Output the (X, Y) coordinate of the center of the cell containing the given text.  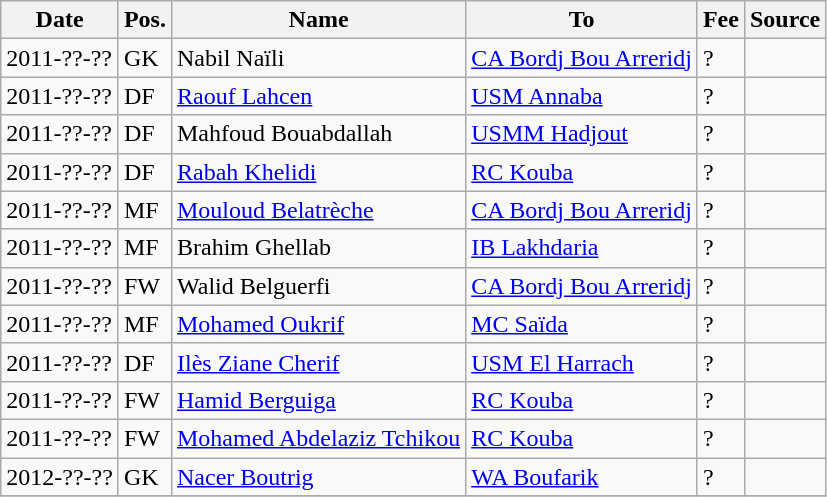
USM El Harrach (582, 362)
Mohamed Abdelaziz Tchikou (318, 438)
Mouloud Belatrèche (318, 210)
To (582, 20)
Brahim Ghellab (318, 248)
Date (60, 20)
Pos. (144, 20)
2012-??-?? (60, 477)
Fee (720, 20)
IB Lakhdaria (582, 248)
Nabil Naïli (318, 58)
Mahfoud Bouabdallah (318, 134)
USM Annaba (582, 96)
Walid Belguerfi (318, 286)
MC Saïda (582, 324)
Source (784, 20)
Ilès Ziane Cherif (318, 362)
Name (318, 20)
Hamid Berguiga (318, 400)
Raouf Lahcen (318, 96)
WA Boufarik (582, 477)
USMM Hadjout (582, 134)
Mohamed Oukrif (318, 324)
Nacer Boutrig (318, 477)
Rabah Khelidi (318, 172)
